For the text-containing cell, return its midpoint in (X, Y) coordinate format. 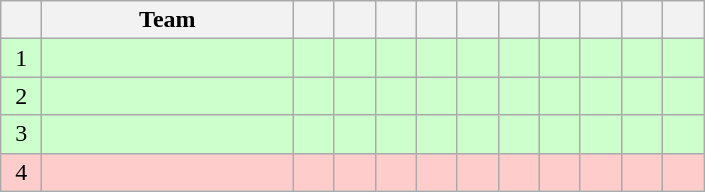
4 (22, 172)
2 (22, 96)
Team (168, 20)
1 (22, 58)
3 (22, 134)
